Extract the (X, Y) coordinate from the center of the cell holding the provided text.  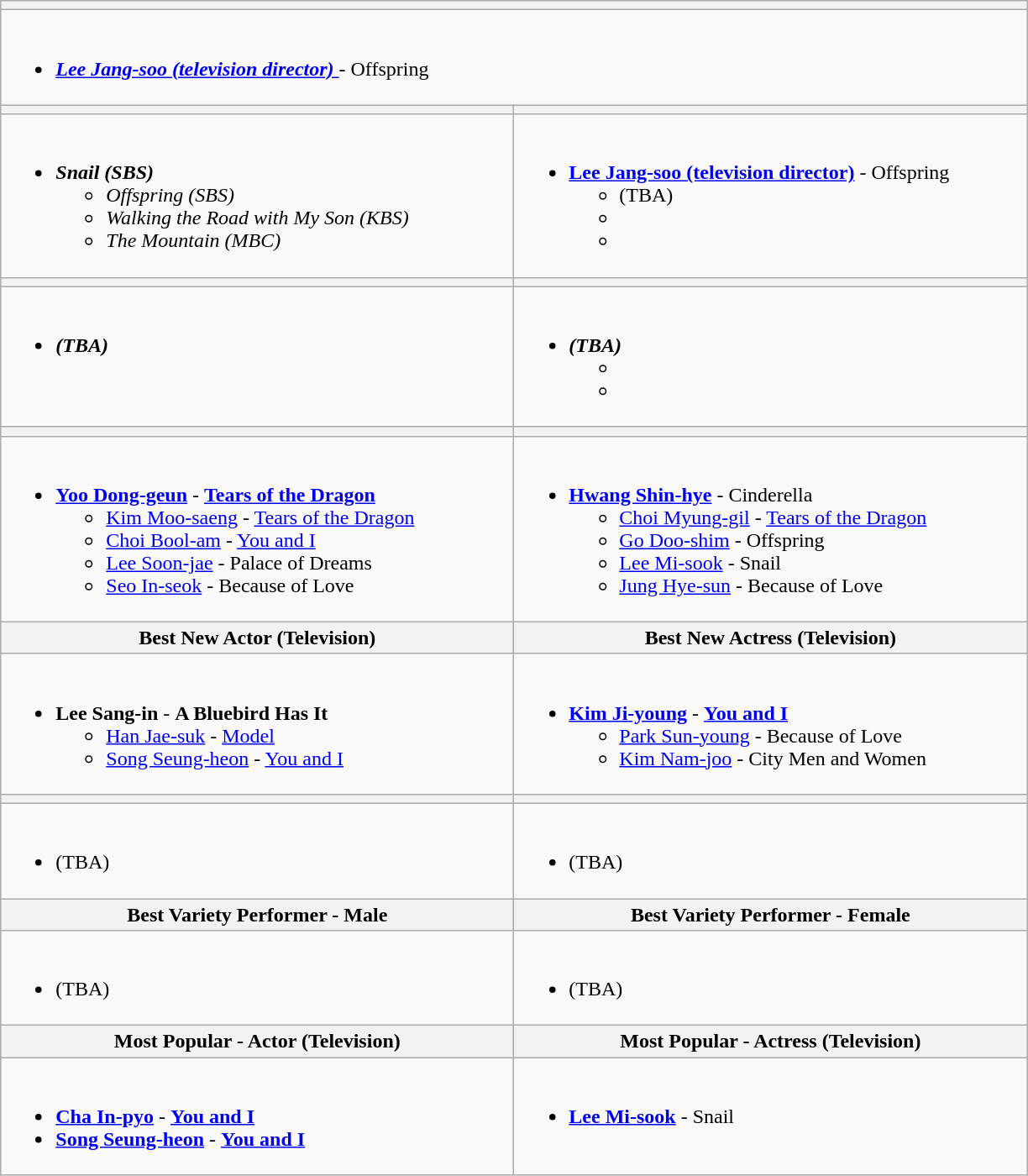
Cha In-pyo - You and ISong Seung-heon - You and I (257, 1116)
Lee Jang-soo (television director) - Offspring (514, 57)
Most Popular - Actress (Television) (771, 1042)
Lee Jang-soo (television director) - Offspring(TBA) (771, 196)
Hwang Shin-hye - CinderellaChoi Myung-gil - Tears of the DragonGo Doo-shim - OffspringLee Mi-sook - SnailJung Hye-sun - Because of Love (771, 529)
Snail (SBS)Offspring (SBS)Walking the Road with My Son (KBS)The Mountain (MBC) (257, 196)
Best Variety Performer - Female (771, 915)
Best New Actress (Television) (771, 638)
Most Popular - Actor (Television) (257, 1042)
Best Variety Performer - Male (257, 915)
Kim Ji-young - You and I Park Sun-young - Because of Love Kim Nam-joo - City Men and Women (771, 724)
Best New Actor (Television) (257, 638)
Lee Mi-sook - Snail (771, 1116)
Lee Sang-in - A Bluebird Has ItHan Jae-suk - ModelSong Seung-heon - You and I (257, 724)
